Detect which cell encompasses the target text, then output its (x, y) center coordinate. 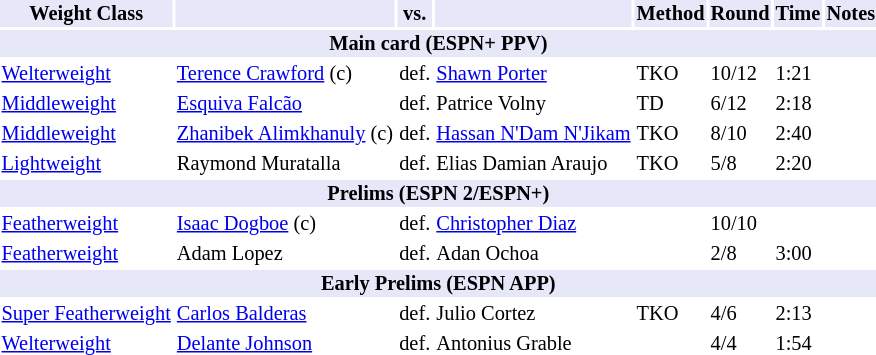
2/8 (740, 254)
10/10 (740, 224)
Time (798, 14)
5/8 (740, 164)
2:13 (798, 314)
3:00 (798, 254)
vs. (415, 14)
2:40 (798, 134)
10/12 (740, 74)
Julio Cortez (534, 314)
Welterweight (86, 74)
Elias Damian Araujo (534, 164)
Carlos Balderas (284, 314)
Hassan N'Dam N'Jikam (534, 134)
1:21 (798, 74)
Lightweight (86, 164)
Round (740, 14)
6/12 (740, 104)
Zhanibek Alimkhanuly (c) (284, 134)
2:20 (798, 164)
Method (670, 14)
Weight Class (86, 14)
Super Featherweight (86, 314)
4/6 (740, 314)
2:18 (798, 104)
Adan Ochoa (534, 254)
Christopher Diaz (534, 224)
Isaac Dogboe (c) (284, 224)
Shawn Porter (534, 74)
Adam Lopez (284, 254)
8/10 (740, 134)
Patrice Volny (534, 104)
Esquiva Falcão (284, 104)
Raymond Muratalla (284, 164)
Terence Crawford (c) (284, 74)
TD (670, 104)
